Output the [X, Y] coordinate of the center of the cell containing the given text.  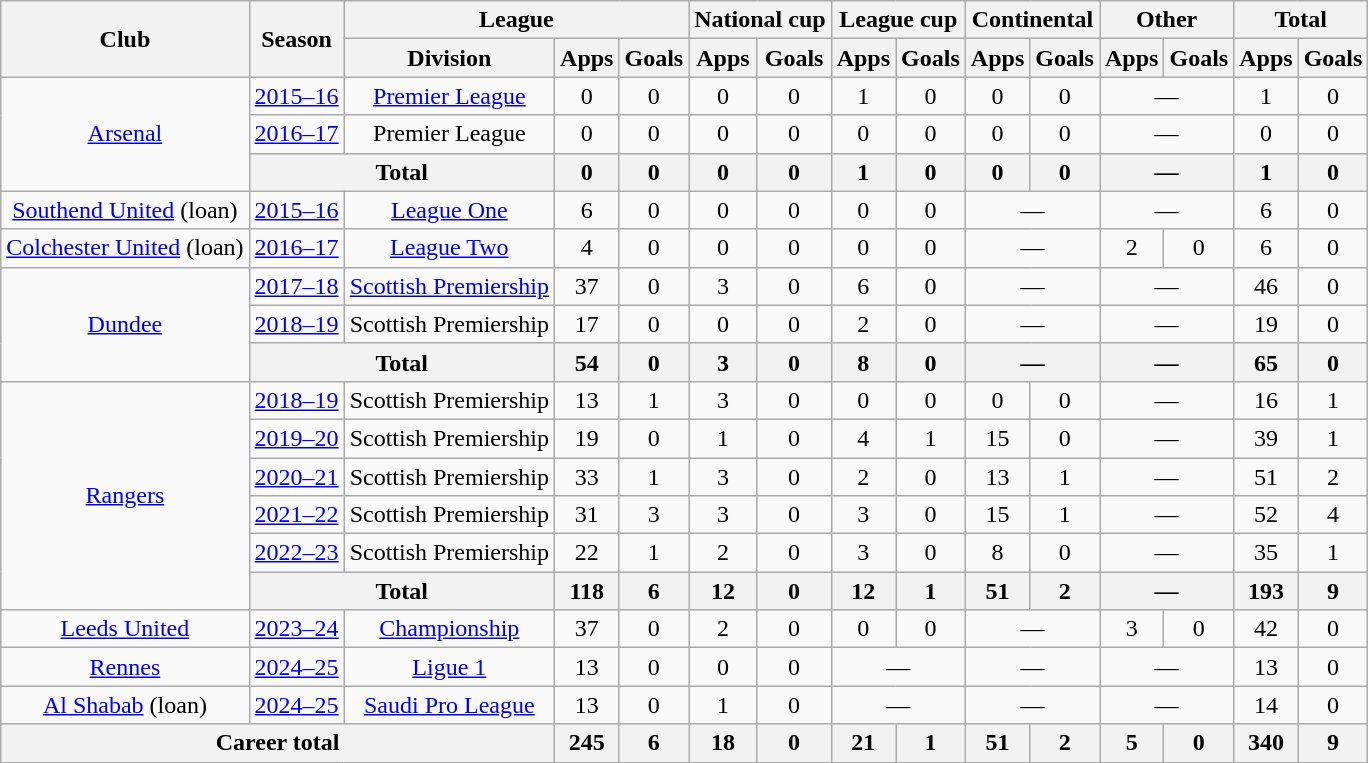
2021–22 [296, 515]
245 [587, 743]
21 [863, 743]
League One [449, 210]
Ligue 1 [449, 667]
2019–20 [296, 438]
Southend United (loan) [125, 210]
Division [449, 58]
35 [1266, 553]
Dundee [125, 324]
340 [1266, 743]
League [516, 20]
Leeds United [125, 629]
Colchester United (loan) [125, 248]
Saudi Pro League [449, 705]
2022–23 [296, 553]
118 [587, 591]
2023–24 [296, 629]
2017–18 [296, 286]
54 [587, 362]
Continental [1032, 20]
Championship [449, 629]
Club [125, 39]
Rennes [125, 667]
Al Shabab (loan) [125, 705]
Arsenal [125, 134]
46 [1266, 286]
Rangers [125, 495]
5 [1132, 743]
League cup [898, 20]
18 [723, 743]
39 [1266, 438]
22 [587, 553]
42 [1266, 629]
League Two [449, 248]
31 [587, 515]
Career total [278, 743]
Season [296, 39]
17 [587, 324]
52 [1266, 515]
14 [1266, 705]
National cup [760, 20]
193 [1266, 591]
16 [1266, 400]
33 [587, 477]
2020–21 [296, 477]
Other [1167, 20]
65 [1266, 362]
